Provide the (x, y) coordinate of the cell's center where the given text is located.  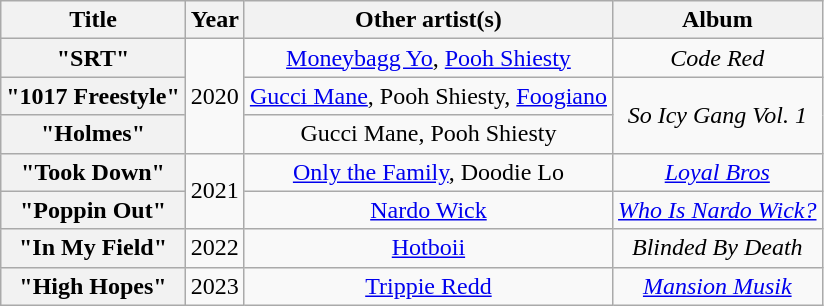
Gucci Mane, Pooh Shiesty, Foogiano (428, 96)
Blinded By Death (718, 248)
"High Hopes" (94, 286)
2023 (214, 286)
"In My Field" (94, 248)
Other artist(s) (428, 20)
Loyal Bros (718, 172)
"SRT" (94, 58)
"Poppin Out" (94, 210)
Only the Family, Doodie Lo (428, 172)
Album (718, 20)
Who Is Nardo Wick? (718, 210)
Moneybagg Yo, Pooh Shiesty (428, 58)
Gucci Mane, Pooh Shiesty (428, 134)
Hotboii (428, 248)
"Holmes" (94, 134)
Code Red (718, 58)
2021 (214, 191)
So Icy Gang Vol. 1 (718, 115)
Mansion Musik (718, 286)
Trippie Redd (428, 286)
Title (94, 20)
2020 (214, 96)
Nardo Wick (428, 210)
2022 (214, 248)
"Took Down" (94, 172)
"1017 Freestyle" (94, 96)
Year (214, 20)
